Pinpoint the cell where the given text exists, returning its [X, Y] midpoint coordinate. 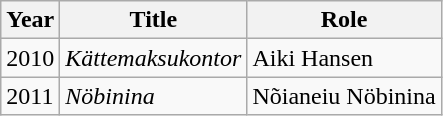
Role [344, 20]
2010 [30, 58]
Nõianeiu Nöbinina [344, 96]
Title [154, 20]
Aiki Hansen [344, 58]
2011 [30, 96]
Kättemaksukontor [154, 58]
Nöbinina [154, 96]
Year [30, 20]
